For the text-containing cell, return its midpoint in (x, y) coordinate format. 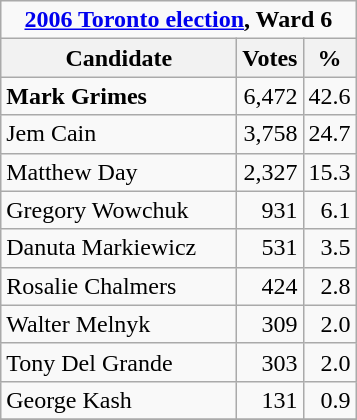
309 (270, 324)
Gregory Wowchuk (119, 210)
531 (270, 248)
2006 Toronto election, Ward 6 (178, 20)
931 (270, 210)
Mark Grimes (119, 96)
% (330, 58)
3,758 (270, 134)
Candidate (119, 58)
6.1 (330, 210)
0.9 (330, 400)
24.7 (330, 134)
Rosalie Chalmers (119, 286)
Danuta Markiewicz (119, 248)
Tony Del Grande (119, 362)
6,472 (270, 96)
42.6 (330, 96)
3.5 (330, 248)
2.8 (330, 286)
Votes (270, 58)
George Kash (119, 400)
Walter Melnyk (119, 324)
2,327 (270, 172)
303 (270, 362)
15.3 (330, 172)
Matthew Day (119, 172)
424 (270, 286)
Jem Cain (119, 134)
131 (270, 400)
